For the text-containing cell, return its midpoint in [X, Y] coordinate format. 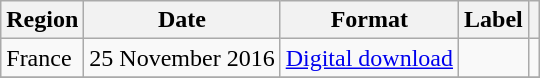
Region [42, 20]
Date [182, 20]
France [42, 58]
Digital download [369, 58]
25 November 2016 [182, 58]
Label [494, 20]
Format [369, 20]
